Determine the [x, y] coordinate at the center of the cell enclosing the given text.  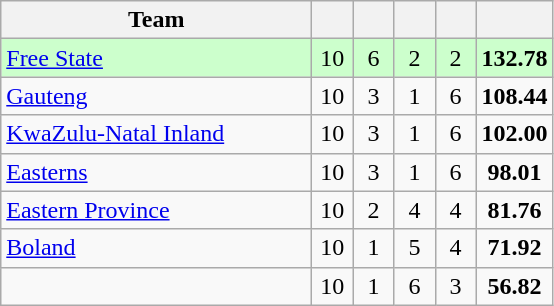
Free State [156, 58]
KwaZulu-Natal Inland [156, 134]
Eastern Province [156, 210]
56.82 [514, 286]
98.01 [514, 172]
71.92 [514, 248]
132.78 [514, 58]
5 [414, 248]
Team [156, 20]
Gauteng [156, 96]
81.76 [514, 210]
108.44 [514, 96]
Boland [156, 248]
102.00 [514, 134]
Easterns [156, 172]
